Determine the (x, y) coordinate at the center of the cell enclosing the given text.  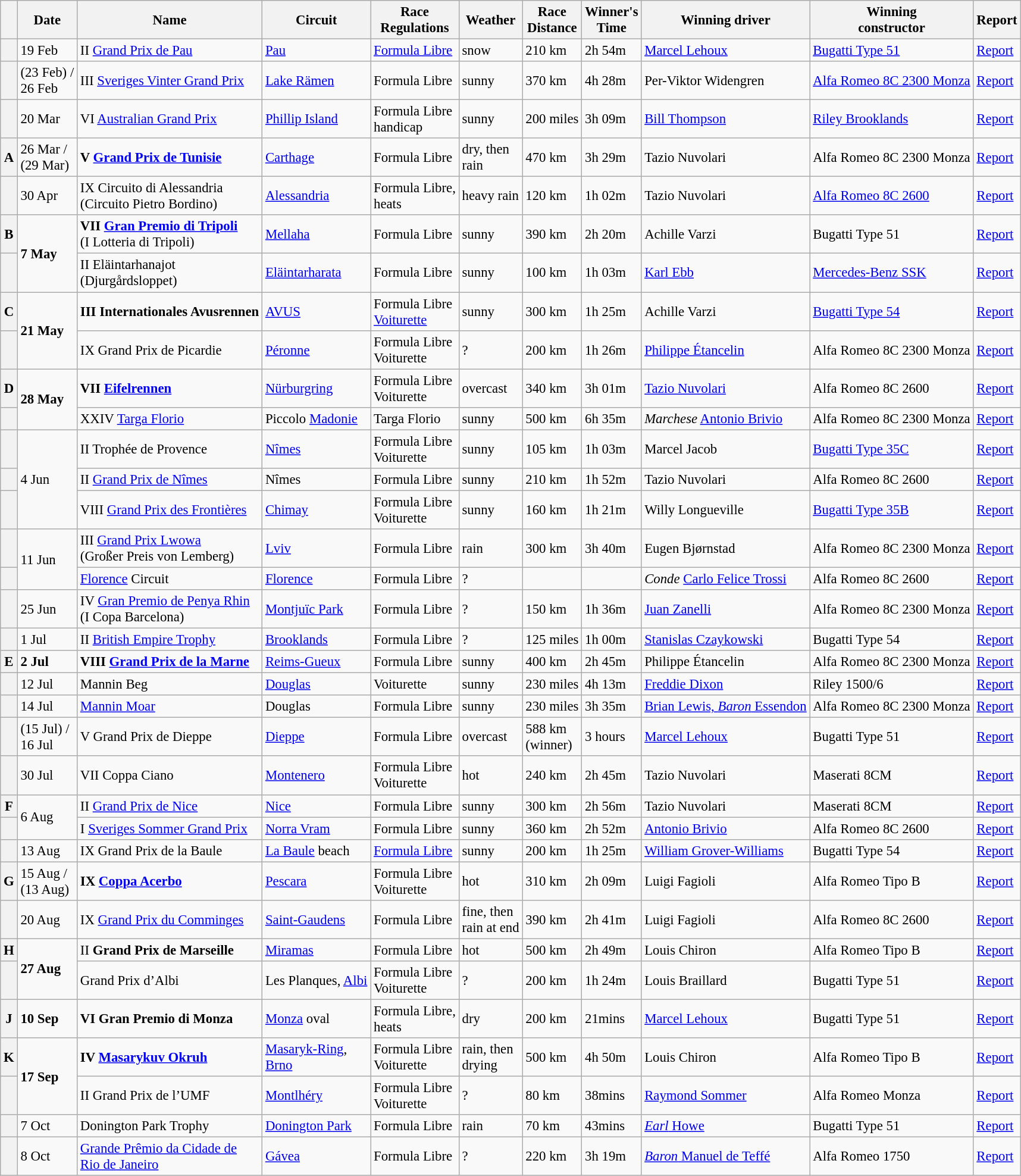
Montlhéry (317, 1096)
II Grand Prix de l’UMF (170, 1096)
17 Sep (47, 1076)
80 km (552, 1096)
470 km (552, 157)
Antonio Brivio (726, 828)
Conde Carlo Felice Trossi (726, 578)
Miramas (317, 950)
3h 29m (612, 157)
Willy Longueville (726, 509)
30 Jul (47, 776)
1h 52m (612, 480)
II British Empire Trophy (170, 640)
Alfa Romeo Monza (891, 1096)
Montjuïc Park (317, 609)
IX Circuito di Alessandria(Circuito Pietro Bordino) (170, 196)
Freddie Dixon (726, 684)
28 May (47, 399)
2h 20m (612, 234)
B (9, 234)
10 Sep (47, 1019)
Stanislas Czaykowski (726, 640)
30 Apr (47, 196)
21 May (47, 331)
Florence (317, 578)
I Sveriges Sommer Grand Prix (170, 828)
Nice (317, 806)
Winning driver (726, 20)
11 Jun (47, 559)
V Grand Prix de Tunisie (170, 157)
19 Feb (47, 51)
VI Gran Premio di Monza (170, 1019)
400 km (552, 662)
Riley Brooklands (891, 119)
150 km (552, 609)
II Grand Prix de Marseille (170, 950)
Les Planques, Albi (317, 981)
Pescara (317, 881)
Norra Vram (317, 828)
E (9, 662)
Lviv (317, 549)
Eläintarharata (317, 273)
Marchese Antonio Brivio (726, 418)
Reims-Gueux (317, 662)
1h 26m (612, 350)
D (9, 388)
12 Jul (47, 684)
7 Oct (47, 1126)
III Grand Prix Lwowa(Großer Preis von Lemberg) (170, 549)
3h 01m (612, 388)
4h 28m (612, 81)
Brooklands (317, 640)
(23 Feb) /26 Feb (47, 81)
A (9, 157)
RaceDistance (552, 20)
2h 54m (612, 51)
II Grand Prix de Nîmes (170, 480)
2 Jul (47, 662)
rain, then drying (490, 1057)
Voiturette (415, 684)
J (9, 1019)
heavy rain (490, 196)
Grand Prix d’Albi (170, 981)
370 km (552, 81)
VII Eifelrennen (170, 388)
13 Aug (47, 850)
K (9, 1057)
La Baule beach (317, 850)
Date (47, 20)
Mellaha (317, 234)
4 Jun (47, 480)
20 Mar (47, 119)
100 km (552, 273)
Péronne (317, 350)
3h 19m (612, 1157)
2h 09m (612, 881)
Riley 1500/6 (891, 684)
38mins (612, 1096)
RaceRegulations (415, 20)
(15 Jul) /16 Jul (47, 737)
Bill Thompson (726, 119)
F (9, 806)
21mins (612, 1019)
120 km (552, 196)
H (9, 950)
Name (170, 20)
340 km (552, 388)
3h 40m (612, 549)
1 Jul (47, 640)
2h 41m (612, 920)
IX Grand Prix de la Baule (170, 850)
27 Aug (47, 969)
14 Jul (47, 706)
Gávea (317, 1157)
IX Grand Prix du Comminges (170, 920)
snow (490, 51)
IX Grand Prix de Picardie (170, 350)
VIII Grand Prix des Frontières (170, 509)
Brian Lewis, Baron Essendon (726, 706)
IV Masarykuv Okruh (170, 1057)
220 km (552, 1157)
25 Jun (47, 609)
588 km(winner) (552, 737)
Piccolo Madonie (317, 418)
VII Gran Premio di Tripoli (I Lotteria di Tripoli) (170, 234)
V Grand Prix de Dieppe (170, 737)
1h 00m (612, 640)
Chimay (317, 509)
VII Coppa Ciano (170, 776)
105 km (552, 449)
Bugatti Type 35C (891, 449)
Bugatti Type 35B (891, 509)
Targa Florio (415, 418)
1h 36m (612, 609)
G (9, 881)
Per-Viktor Widengren (726, 81)
Grande Prêmio da Cidade de Rio de Janeiro (170, 1157)
VIII Grand Prix de la Marne (170, 662)
XXIV Targa Florio (170, 418)
Mercedes-Benz SSK (891, 273)
3 hours (612, 737)
Alfa Romeo 1750 (891, 1157)
125 miles (552, 640)
II Eläintarhanajot(Djurgårdsloppet) (170, 273)
200 miles (552, 119)
Florence Circuit (170, 578)
Winner'sTime (612, 20)
Winningconstructor (891, 20)
Masaryk-Ring,Brno (317, 1057)
Alessandria (317, 196)
Dieppe (317, 737)
Formula Librehandicap (415, 119)
2h 52m (612, 828)
8 Oct (47, 1157)
Lake Rämen (317, 81)
II Grand Prix de Pau (170, 51)
Pau (317, 51)
III Internationales Avusrennen (170, 312)
Circuit (317, 20)
IX Coppa Acerbo (170, 881)
Marcel Jacob (726, 449)
Juan Zanelli (726, 609)
3h 09m (612, 119)
2h 56m (612, 806)
1h 24m (612, 981)
26 Mar /(29 Mar) (47, 157)
1h 21m (612, 509)
AVUS (317, 312)
Nürburgring (317, 388)
II Trophée de Provence (170, 449)
Donington Park (317, 1126)
Weather (490, 20)
2h 49m (612, 950)
Carthage (317, 157)
dry (490, 1019)
Raymond Sommer (726, 1096)
Mannin Moar (170, 706)
7 May (47, 254)
IV Gran Premio de Penya Rhin (I Copa Barcelona) (170, 609)
310 km (552, 881)
4h 50m (612, 1057)
3h 35m (612, 706)
Monza oval (317, 1019)
43mins (612, 1126)
fine, thenrain at end (490, 920)
Louis Braillard (726, 981)
160 km (552, 509)
360 km (552, 828)
Donington Park Trophy (170, 1126)
6 Aug (47, 817)
Baron Manuel de Teffé (726, 1157)
20 Aug (47, 920)
II Grand Prix de Nice (170, 806)
Earl Howe (726, 1126)
dry, then rain (490, 157)
70 km (552, 1126)
Saint-Gaudens (317, 920)
Karl Ebb (726, 273)
Montenero (317, 776)
240 km (552, 776)
C (9, 312)
III Sveriges Vinter Grand Prix (170, 81)
Eugen Bjørnstad (726, 549)
6h 35m (612, 418)
4h 13m (612, 684)
VI Australian Grand Prix (170, 119)
Phillip Island (317, 119)
1h 02m (612, 196)
15 Aug /(13 Aug) (47, 881)
William Grover-Williams (726, 850)
Mannin Beg (170, 684)
